Pinpoint the cell where the given text exists, returning its (X, Y) midpoint coordinate. 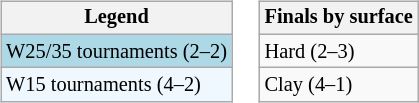
Legend (116, 18)
W25/35 tournaments (2–2) (116, 51)
W15 tournaments (4–2) (116, 85)
Clay (4–1) (339, 85)
Finals by surface (339, 18)
Hard (2–3) (339, 51)
